Extract the (x, y) coordinate from the center of the cell holding the provided text.  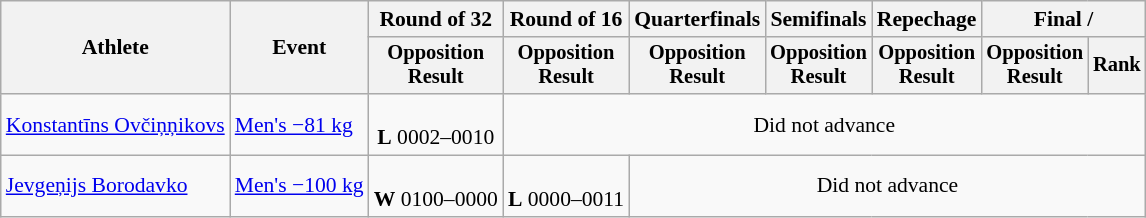
L 0002–0010 (436, 124)
Rank (1117, 66)
Round of 32 (436, 19)
Konstantīns Ovčiņņikovs (116, 124)
Quarterfinals (697, 19)
Final / (1063, 19)
L 0000–0011 (566, 186)
Semifinals (818, 19)
Round of 16 (566, 19)
Men's −100 kg (300, 186)
Athlete (116, 48)
Event (300, 48)
W 0100–0000 (436, 186)
Men's −81 kg (300, 124)
Repechage (927, 19)
Jevgeņijs Borodavko (116, 186)
